Return the (x, y) coordinate for the center point of the cell that contains the specified text.  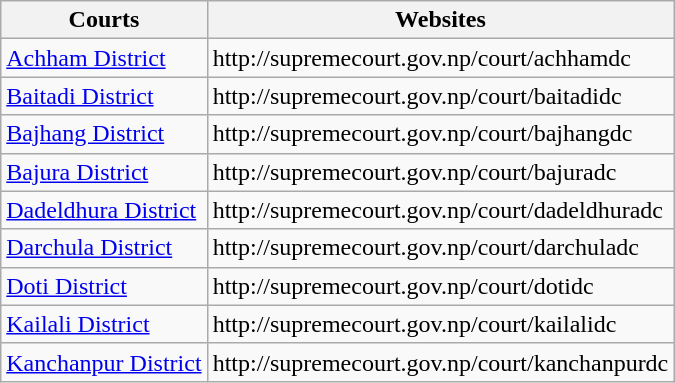
Achham District (104, 58)
Dadeldhura District (104, 210)
http://supremecourt.gov.np/court/kanchanpurdc (440, 362)
http://supremecourt.gov.np/court/achhamdc (440, 58)
Kanchanpur District (104, 362)
http://supremecourt.gov.np/court/darchuladc (440, 248)
Websites (440, 20)
Doti District (104, 286)
http://supremecourt.gov.np/court/dadeldhuradc (440, 210)
Darchula District (104, 248)
Baitadi District (104, 96)
Bajura District (104, 172)
Bajhang District (104, 134)
http://supremecourt.gov.np/court/bajuradc (440, 172)
http://supremecourt.gov.np/court/dotidc (440, 286)
Kailali District (104, 324)
http://supremecourt.gov.np/court/baitadidc (440, 96)
http://supremecourt.gov.np/court/bajhangdc (440, 134)
Courts (104, 20)
http://supremecourt.gov.np/court/kailalidc (440, 324)
